Detect which cell encompasses the target text, then output its [x, y] center coordinate. 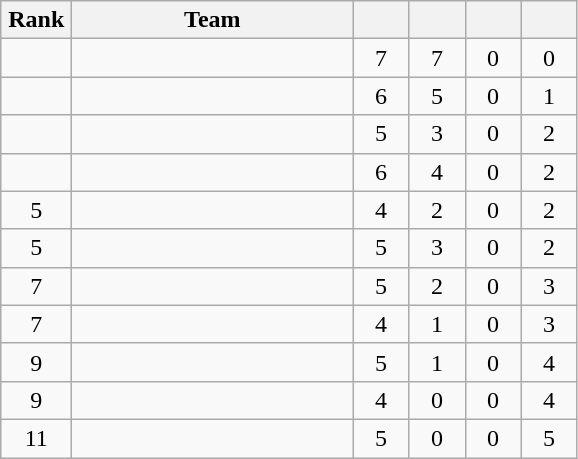
Team [212, 20]
Rank [36, 20]
11 [36, 438]
